Search for the cell housing the specified text and yield its [X, Y] center coordinate. 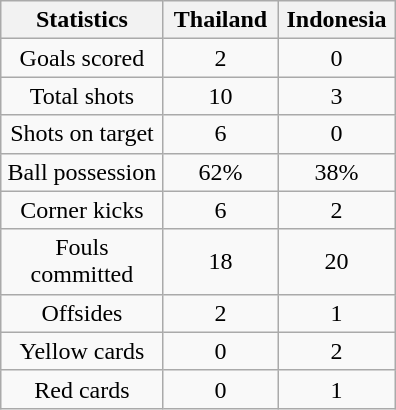
Corner kicks [82, 210]
Fouls committed [82, 262]
Statistics [82, 20]
3 [337, 96]
10 [220, 96]
Thailand [220, 20]
Total shots [82, 96]
62% [220, 172]
18 [220, 262]
Yellow cards [82, 351]
Indonesia [337, 20]
Offsides [82, 313]
Goals scored [82, 58]
Red cards [82, 389]
20 [337, 262]
Shots on target [82, 134]
Ball possession [82, 172]
38% [337, 172]
